Detect which cell encompasses the target text, then output its [x, y] center coordinate. 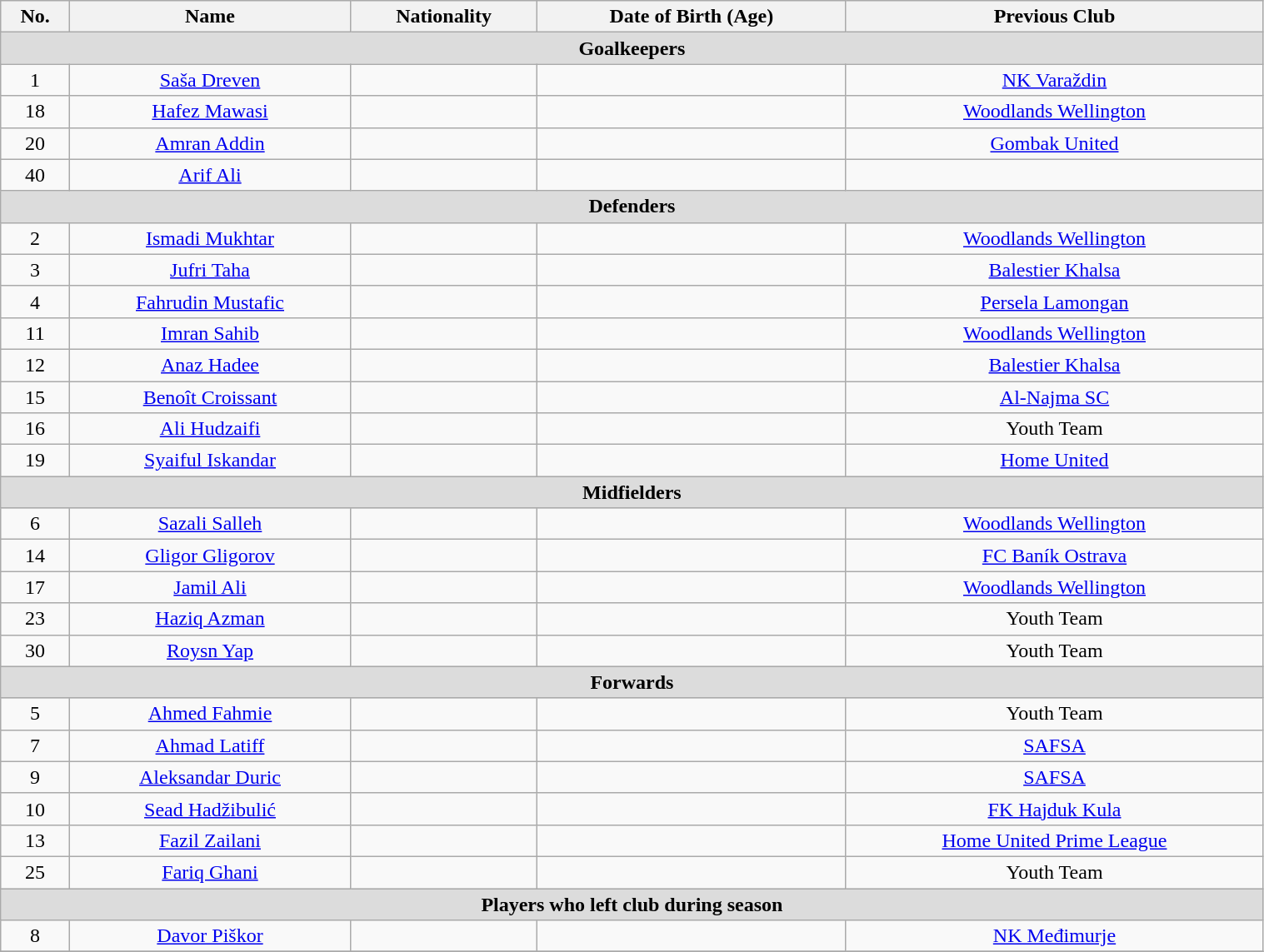
Fahrudin Mustafic [210, 302]
16 [35, 429]
9 [35, 777]
Fazil Zailani [210, 840]
Anaz Hadee [210, 365]
Aleksandar Duric [210, 777]
Defenders [632, 207]
Date of Birth (Age) [692, 17]
Al-Najma SC [1055, 397]
Saša Dreven [210, 80]
11 [35, 333]
8 [35, 936]
7 [35, 745]
13 [35, 840]
10 [35, 809]
Forwards [632, 682]
20 [35, 143]
No. [35, 17]
25 [35, 872]
Ahmed Fahmie [210, 714]
Roysn Yap [210, 650]
17 [35, 587]
FK Hajduk Kula [1055, 809]
Sead Hadžibulić [210, 809]
Hafez Mawasi [210, 112]
NK Varaždin [1055, 80]
Ahmad Latiff [210, 745]
Midfielders [632, 492]
Gombak United [1055, 143]
3 [35, 270]
40 [35, 175]
Home United [1055, 461]
2 [35, 238]
NK Međimurje [1055, 936]
5 [35, 714]
Players who left club during season [632, 904]
15 [35, 397]
Ali Hudzaifi [210, 429]
4 [35, 302]
Syaiful Iskandar [210, 461]
Previous Club [1055, 17]
18 [35, 112]
23 [35, 619]
Persela Lamongan [1055, 302]
FC Baník Ostrava [1055, 556]
6 [35, 524]
14 [35, 556]
19 [35, 461]
Nationality [444, 17]
Benoît Croissant [210, 397]
Home United Prime League [1055, 840]
Imran Sahib [210, 333]
Goalkeepers [632, 48]
1 [35, 80]
Name [210, 17]
12 [35, 365]
Jamil Ali [210, 587]
Sazali Salleh [210, 524]
Ismadi Mukhtar [210, 238]
30 [35, 650]
Haziq Azman [210, 619]
Amran Addin [210, 143]
Davor Piškor [210, 936]
Jufri Taha [210, 270]
Gligor Gligorov [210, 556]
Arif Ali [210, 175]
Fariq Ghani [210, 872]
